Provide the (X, Y) coordinate of the cell's center where the given text is located.  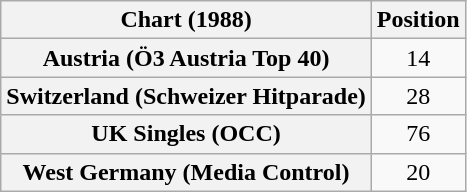
Position (418, 20)
Austria (Ö3 Austria Top 40) (186, 58)
20 (418, 172)
West Germany (Media Control) (186, 172)
Chart (1988) (186, 20)
14 (418, 58)
Switzerland (Schweizer Hitparade) (186, 96)
UK Singles (OCC) (186, 134)
28 (418, 96)
76 (418, 134)
